Provide the (X, Y) coordinate of the cell's center where the given text is located.  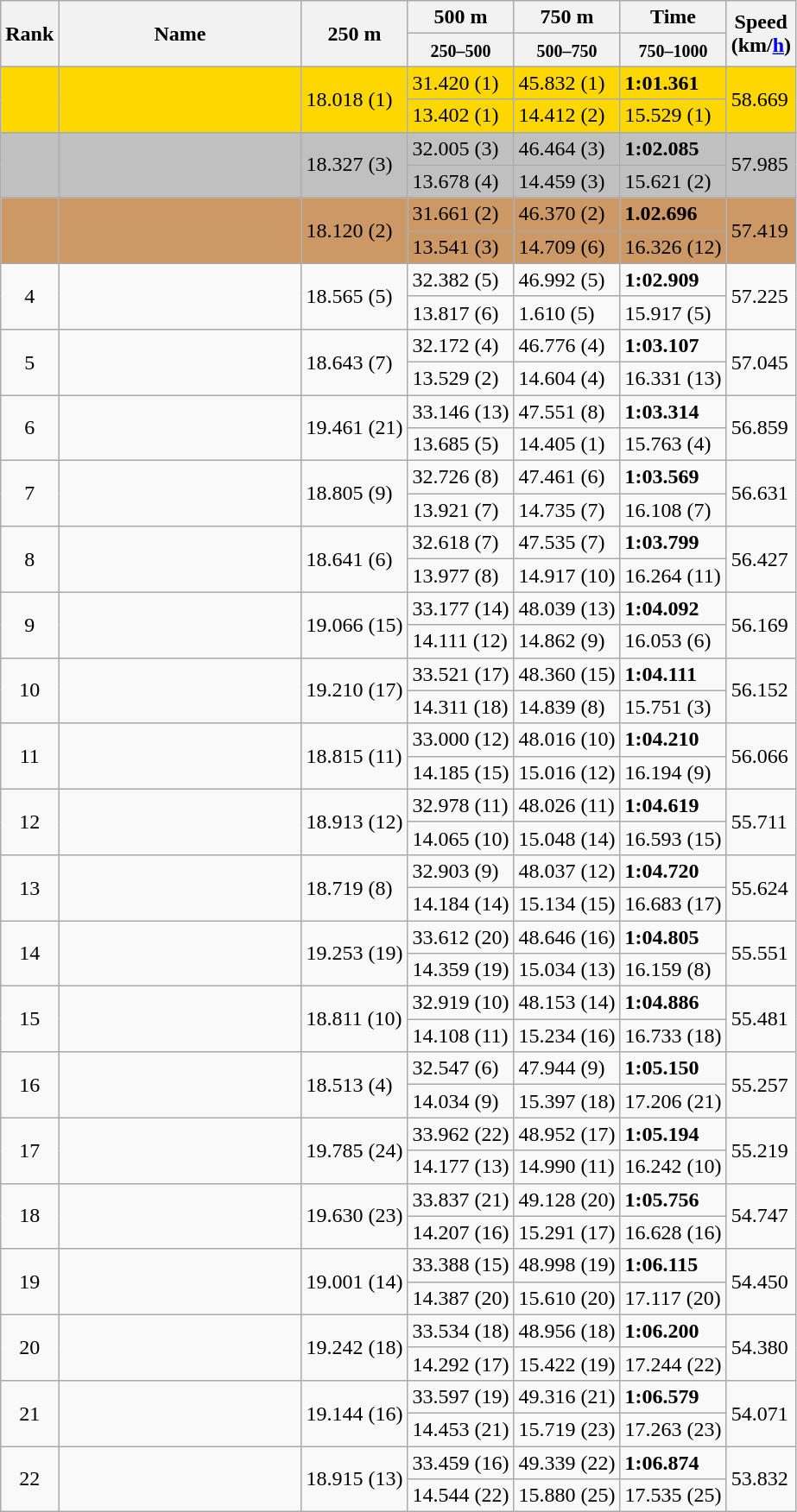
16 (29, 1085)
48.956 (18) (566, 1331)
15.422 (19) (566, 1364)
32.382 (5) (461, 280)
55.257 (761, 1085)
1:04.092 (674, 608)
14.990 (11) (566, 1167)
16.264 (11) (674, 576)
14.459 (3) (566, 181)
56.152 (761, 690)
19.210 (17) (354, 690)
32.726 (8) (461, 477)
16.108 (7) (674, 510)
48.037 (12) (566, 871)
18.643 (7) (354, 362)
1:01.361 (674, 83)
250 m (354, 34)
57.419 (761, 230)
55.551 (761, 953)
13.402 (1) (461, 116)
33.388 (15) (461, 1265)
13.685 (5) (461, 444)
18.811 (10) (354, 1019)
18.815 (11) (354, 756)
16.159 (8) (674, 970)
32.547 (6) (461, 1068)
56.859 (761, 428)
18.719 (8) (354, 887)
13.678 (4) (461, 181)
31.661 (2) (461, 214)
7 (29, 494)
22 (29, 1479)
55.219 (761, 1150)
250–500 (461, 50)
46.992 (5) (566, 280)
56.427 (761, 559)
17 (29, 1150)
14.917 (10) (566, 576)
55.711 (761, 822)
15.880 (25) (566, 1496)
45.832 (1) (566, 83)
49.128 (20) (566, 1200)
17.206 (21) (674, 1101)
17.117 (20) (674, 1298)
11 (29, 756)
47.535 (7) (566, 543)
48.026 (11) (566, 805)
19.785 (24) (354, 1150)
13.921 (7) (461, 510)
1:03.799 (674, 543)
14.065 (10) (461, 838)
33.837 (21) (461, 1200)
16.628 (16) (674, 1232)
15.529 (1) (674, 116)
17.244 (22) (674, 1364)
750 m (566, 17)
14.412 (2) (566, 116)
4 (29, 296)
16.053 (6) (674, 641)
1:05.150 (674, 1068)
33.177 (14) (461, 608)
53.832 (761, 1479)
1:03.314 (674, 412)
14.544 (22) (461, 1496)
1:04.111 (674, 674)
19.461 (21) (354, 428)
16.326 (12) (674, 247)
14.207 (16) (461, 1232)
56.066 (761, 756)
14.604 (4) (566, 378)
1:06.874 (674, 1463)
15.763 (4) (674, 444)
1:02.909 (674, 280)
48.016 (10) (566, 740)
14.862 (9) (566, 641)
15.621 (2) (674, 181)
33.146 (13) (461, 412)
15.610 (20) (566, 1298)
13.529 (2) (461, 378)
33.521 (17) (461, 674)
Rank (29, 34)
47.551 (8) (566, 412)
16.733 (18) (674, 1036)
56.169 (761, 625)
54.071 (761, 1413)
14.184 (14) (461, 904)
14.177 (13) (461, 1167)
32.919 (10) (461, 1003)
1:04.720 (674, 871)
18.513 (4) (354, 1085)
14.735 (7) (566, 510)
18 (29, 1216)
32.005 (3) (461, 148)
15.234 (16) (566, 1036)
46.370 (2) (566, 214)
12 (29, 822)
14.453 (21) (461, 1429)
1:04.210 (674, 740)
6 (29, 428)
18.805 (9) (354, 494)
8 (29, 559)
48.039 (13) (566, 608)
14.034 (9) (461, 1101)
15 (29, 1019)
33.962 (22) (461, 1134)
32.618 (7) (461, 543)
15.048 (14) (566, 838)
33.612 (20) (461, 936)
Speed(km/h) (761, 34)
32.978 (11) (461, 805)
14.359 (19) (461, 970)
10 (29, 690)
33.459 (16) (461, 1463)
1:06.200 (674, 1331)
48.360 (15) (566, 674)
Time (674, 17)
14.185 (15) (461, 772)
16.331 (13) (674, 378)
18.913 (12) (354, 822)
19.630 (23) (354, 1216)
13.977 (8) (461, 576)
33.000 (12) (461, 740)
1:04.886 (674, 1003)
48.998 (19) (566, 1265)
19 (29, 1282)
49.316 (21) (566, 1396)
14.405 (1) (566, 444)
Name (180, 34)
48.153 (14) (566, 1003)
15.034 (13) (566, 970)
1:05.756 (674, 1200)
15.291 (17) (566, 1232)
55.481 (761, 1019)
46.776 (4) (566, 345)
19.066 (15) (354, 625)
15.134 (15) (566, 904)
54.380 (761, 1347)
1.02.696 (674, 214)
19.144 (16) (354, 1413)
15.397 (18) (566, 1101)
15.719 (23) (566, 1429)
57.045 (761, 362)
13 (29, 887)
54.747 (761, 1216)
15.917 (5) (674, 312)
18.565 (5) (354, 296)
14.111 (12) (461, 641)
19.242 (18) (354, 1347)
19.001 (14) (354, 1282)
500–750 (566, 50)
14.108 (11) (461, 1036)
14.709 (6) (566, 247)
14.387 (20) (461, 1298)
48.646 (16) (566, 936)
9 (29, 625)
17.535 (25) (674, 1496)
47.461 (6) (566, 477)
57.985 (761, 165)
18.641 (6) (354, 559)
16.593 (15) (674, 838)
18.327 (3) (354, 165)
16.242 (10) (674, 1167)
57.225 (761, 296)
15.751 (3) (674, 707)
1:04.619 (674, 805)
1:05.194 (674, 1134)
16.194 (9) (674, 772)
32.172 (4) (461, 345)
21 (29, 1413)
54.450 (761, 1282)
14.292 (17) (461, 1364)
1:02.085 (674, 148)
1:04.805 (674, 936)
33.534 (18) (461, 1331)
14.839 (8) (566, 707)
49.339 (22) (566, 1463)
18.018 (1) (354, 99)
500 m (461, 17)
55.624 (761, 887)
750–1000 (674, 50)
13.817 (6) (461, 312)
15.016 (12) (566, 772)
1:03.107 (674, 345)
20 (29, 1347)
1:06.115 (674, 1265)
17.263 (23) (674, 1429)
5 (29, 362)
14.311 (18) (461, 707)
1:03.569 (674, 477)
31.420 (1) (461, 83)
1.610 (5) (566, 312)
16.683 (17) (674, 904)
1:06.579 (674, 1396)
14 (29, 953)
46.464 (3) (566, 148)
32.903 (9) (461, 871)
18.915 (13) (354, 1479)
58.669 (761, 99)
48.952 (17) (566, 1134)
47.944 (9) (566, 1068)
19.253 (19) (354, 953)
13.541 (3) (461, 247)
56.631 (761, 494)
18.120 (2) (354, 230)
33.597 (19) (461, 1396)
